Locate the cell with the specified text and output its [x, y] center coordinate. 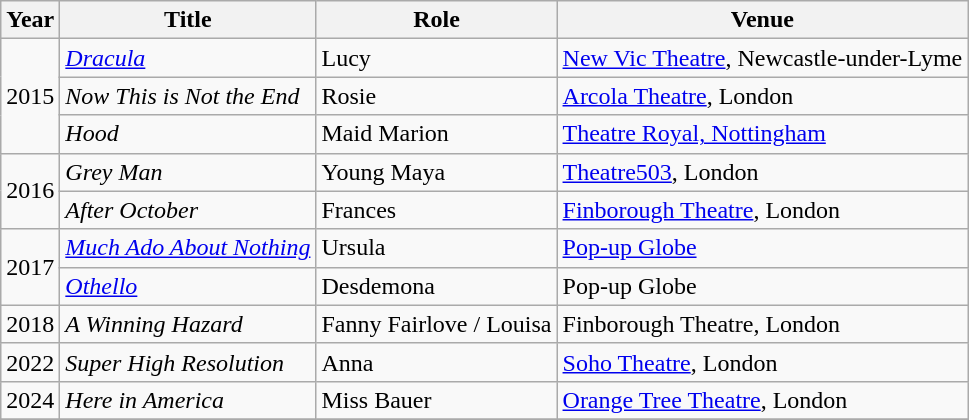
2018 [30, 324]
Lucy [436, 58]
2022 [30, 362]
After October [188, 210]
Arcola Theatre, London [762, 96]
Hood [188, 134]
Much Ado About Nothing [188, 248]
2024 [30, 400]
Grey Man [188, 172]
Ursula [436, 248]
Rosie [436, 96]
Young Maya [436, 172]
Orange Tree Theatre, London [762, 400]
Miss Bauer [436, 400]
Frances [436, 210]
Title [188, 20]
Anna [436, 362]
A Winning Hazard [188, 324]
Dracula [188, 58]
Theatre Royal, Nottingham [762, 134]
Othello [188, 286]
Year [30, 20]
Now This is Not the End [188, 96]
2016 [30, 191]
Venue [762, 20]
2015 [30, 96]
Fanny Fairlove / Louisa [436, 324]
Super High Resolution [188, 362]
Soho Theatre, London [762, 362]
2017 [30, 267]
Theatre503, London [762, 172]
Role [436, 20]
Maid Marion [436, 134]
Here in America [188, 400]
New Vic Theatre, Newcastle-under-Lyme [762, 58]
Desdemona [436, 286]
